Output the (X, Y) coordinate of the center of the cell containing the given text.  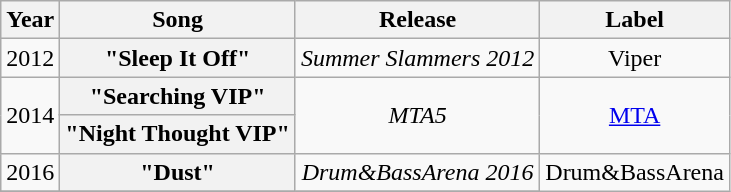
2016 (30, 172)
2012 (30, 58)
"Sleep It Off" (178, 58)
Viper (635, 58)
MTA (635, 115)
2014 (30, 115)
Summer Slammers 2012 (417, 58)
Drum&BassArena (635, 172)
"Searching VIP" (178, 96)
Song (178, 20)
MTA5 (417, 115)
Release (417, 20)
Label (635, 20)
"Dust" (178, 172)
Year (30, 20)
Drum&BassArena 2016 (417, 172)
"Night Thought VIP" (178, 134)
